Return the [x, y] coordinate for the center point of the cell that contains the specified text.  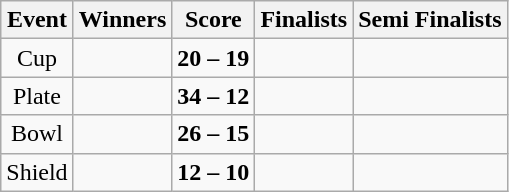
20 – 19 [214, 58]
Shield [37, 172]
Finalists [304, 20]
34 – 12 [214, 96]
Cup [37, 58]
Event [37, 20]
26 – 15 [214, 134]
Plate [37, 96]
Bowl [37, 134]
Score [214, 20]
Winners [122, 20]
Semi Finalists [430, 20]
12 – 10 [214, 172]
